Extract the [x, y] coordinate from the center of the cell holding the provided text.  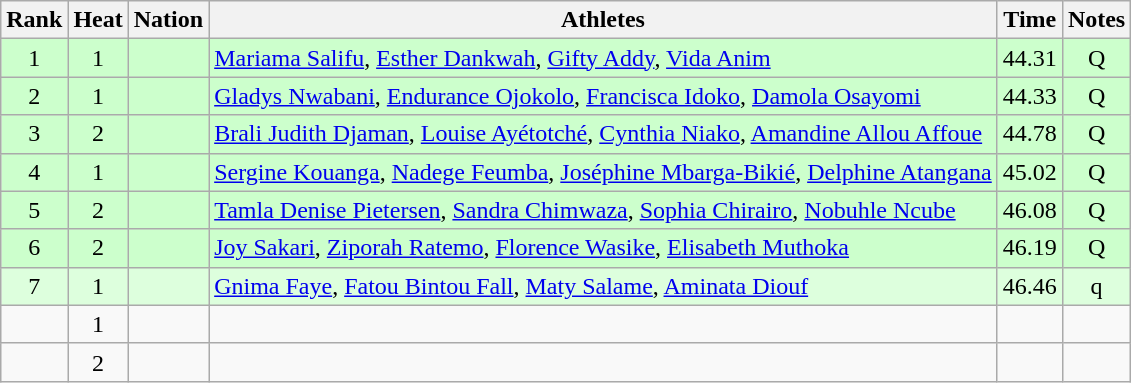
Gnima Faye, Fatou Bintou Fall, Maty Salame, Aminata Diouf [604, 286]
Brali Judith Djaman, Louise Ayétotché, Cynthia Niako, Amandine Allou Affoue [604, 134]
44.78 [1030, 134]
46.08 [1030, 210]
4 [34, 172]
Sergine Kouanga, Nadege Feumba, Joséphine Mbarga-Bikié, Delphine Atangana [604, 172]
44.33 [1030, 96]
Gladys Nwabani, Endurance Ojokolo, Francisca Idoko, Damola Osayomi [604, 96]
7 [34, 286]
Athletes [604, 20]
3 [34, 134]
Heat [98, 20]
46.19 [1030, 248]
Rank [34, 20]
5 [34, 210]
Notes [1096, 20]
Joy Sakari, Ziporah Ratemo, Florence Wasike, Elisabeth Muthoka [604, 248]
44.31 [1030, 58]
Time [1030, 20]
6 [34, 248]
Tamla Denise Pietersen, Sandra Chimwaza, Sophia Chirairo, Nobuhle Ncube [604, 210]
46.46 [1030, 286]
45.02 [1030, 172]
Nation [168, 20]
q [1096, 286]
Mariama Salifu, Esther Dankwah, Gifty Addy, Vida Anim [604, 58]
